Determine the [x, y] coordinate at the center of the cell enclosing the given text.  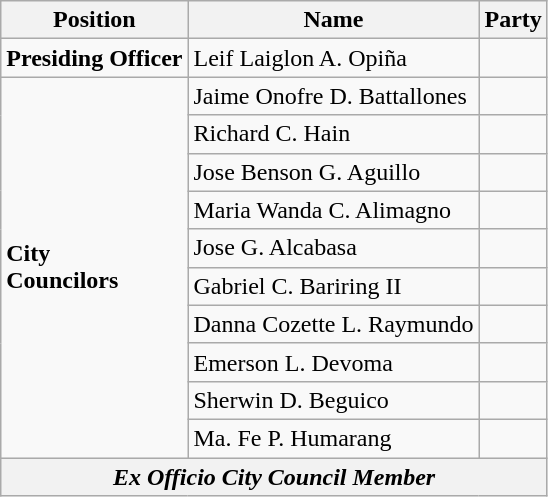
Name [334, 20]
Sherwin D. Beguico [334, 400]
Presiding Officer [94, 58]
Jose G. Alcabasa [334, 248]
CityCouncilors [94, 268]
Emerson L. Devoma [334, 362]
Leif Laiglon A. Opiña [334, 58]
Ex Officio City Council Member [274, 477]
Jose Benson G. Aguillo [334, 172]
Maria Wanda C. Alimagno [334, 210]
Gabriel C. Bariring II [334, 286]
Richard C. Hain [334, 134]
Jaime Onofre D. Battallones [334, 96]
Position [94, 20]
Danna Cozette L. Raymundo [334, 324]
Party [513, 20]
Ma. Fe P. Humarang [334, 438]
